Scan for the cell matching the given text and deliver its [x, y] coordinate at center. 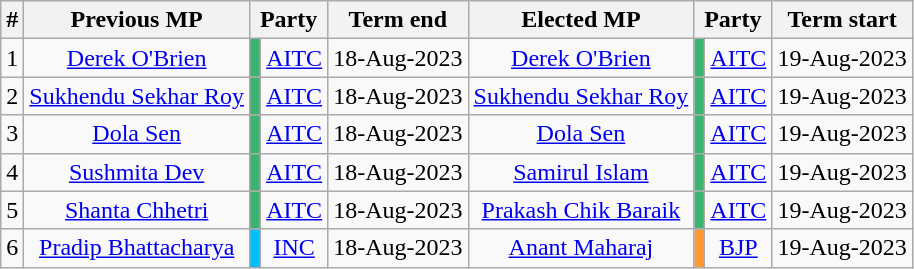
BJP [738, 248]
INC [294, 248]
1 [12, 58]
Anant Maharaj [581, 248]
Previous MP [137, 20]
2 [12, 96]
# [12, 20]
Term start [842, 20]
Samirul Islam [581, 172]
5 [12, 210]
6 [12, 248]
Prakash Chik Baraik [581, 210]
Term end [398, 20]
4 [12, 172]
Pradip Bhattacharya [137, 248]
Sushmita Dev [137, 172]
3 [12, 134]
Elected MP [581, 20]
Shanta Chhetri [137, 210]
